Locate the cell with the specified text and output its (x, y) center coordinate. 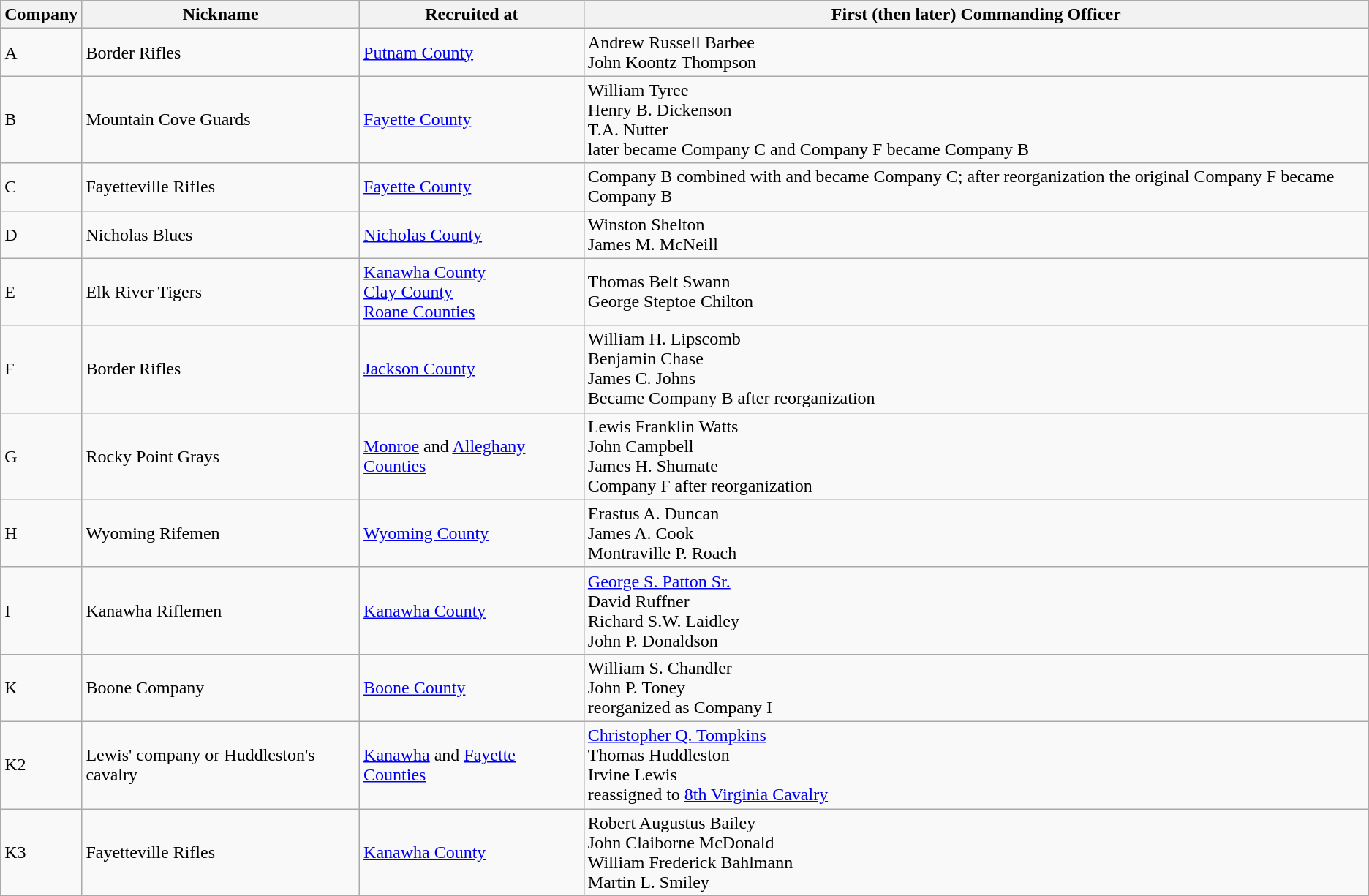
William H. LipscombBenjamin ChaseJames C. JohnsBecame Company B after reorganization (976, 369)
Kanawha and Fayette Counties (472, 765)
Elk River Tigers (221, 292)
George S. Patton Sr.David RuffnerRichard S.W. LaidleyJohn P. Donaldson (976, 610)
Boone Company (221, 688)
Wyoming Rifemen (221, 533)
Rocky Point Grays (221, 456)
Nicholas County (472, 234)
William S. ChandlerJohn P. Toneyreorganized as Company I (976, 688)
William TyreeHenry B. DickensonT.A. Nutterlater became Company C and Company F became Company B (976, 120)
Lewis Franklin WattsJohn CampbellJames H. ShumateCompany F after reorganization (976, 456)
B (41, 120)
Company B combined with and became Company C; after reorganization the original Company F became Company B (976, 187)
F (41, 369)
Recruited at (472, 15)
D (41, 234)
K2 (41, 765)
Putnam County (472, 53)
Company (41, 15)
Wyoming County (472, 533)
Mountain Cove Guards (221, 120)
Thomas Belt SwannGeorge Steptoe Chilton (976, 292)
Kanawha CountyClay CountyRoane Counties (472, 292)
Boone County (472, 688)
K3 (41, 853)
Winston SheltonJames M. McNeill (976, 234)
Jackson County (472, 369)
Robert Augustus BaileyJohn Claiborne McDonaldWilliam Frederick BahlmannMartin L. Smiley (976, 853)
First (then later) Commanding Officer (976, 15)
K (41, 688)
Lewis' company or Huddleston's cavalry (221, 765)
G (41, 456)
Andrew Russell BarbeeJohn Koontz Thompson (976, 53)
Erastus A. DuncanJames A. CookMontraville P. Roach (976, 533)
Kanawha Riflemen (221, 610)
H (41, 533)
Nickname (221, 15)
I (41, 610)
A (41, 53)
E (41, 292)
C (41, 187)
Monroe and Alleghany Counties (472, 456)
Christopher Q. TompkinsThomas HuddlestonIrvine Lewisreassigned to 8th Virginia Cavalry (976, 765)
Nicholas Blues (221, 234)
